Determine the (x, y) coordinate at the center of the cell enclosing the given text.  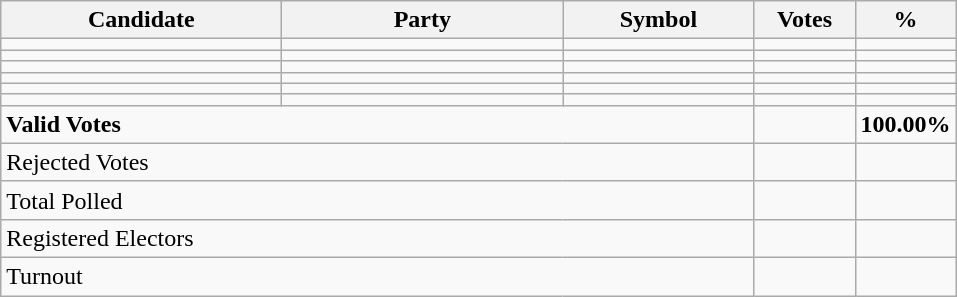
Rejected Votes (378, 162)
Party (422, 20)
Total Polled (378, 200)
Turnout (378, 276)
Valid Votes (378, 124)
100.00% (906, 124)
Candidate (142, 20)
Registered Electors (378, 238)
% (906, 20)
Votes (804, 20)
Symbol (658, 20)
